For the text-containing cell, return its midpoint in (X, Y) coordinate format. 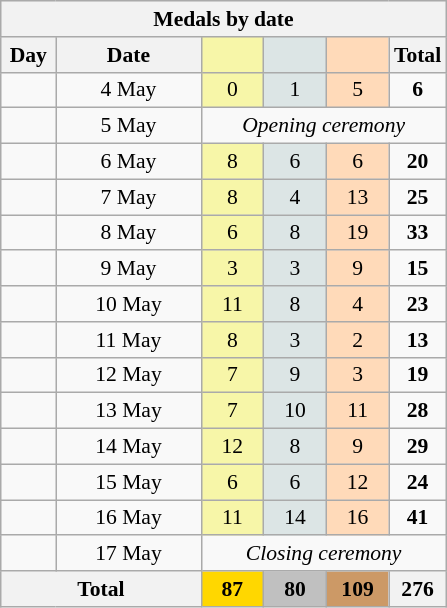
29 (418, 447)
12 May (128, 375)
4 May (128, 90)
Day (28, 55)
33 (418, 233)
Medals by date (224, 19)
15 May (128, 482)
14 (296, 518)
10 May (128, 304)
17 May (128, 554)
276 (418, 589)
23 (418, 304)
6 May (128, 162)
15 (418, 269)
13 May (128, 411)
Date (128, 55)
14 May (128, 447)
87 (232, 589)
8 May (128, 233)
16 (358, 518)
109 (358, 589)
41 (418, 518)
1 (296, 90)
80 (296, 589)
0 (232, 90)
9 May (128, 269)
Opening ceremony (324, 126)
11 May (128, 340)
7 May (128, 197)
25 (418, 197)
Closing ceremony (324, 554)
16 May (128, 518)
28 (418, 411)
10 (296, 411)
24 (418, 482)
2 (358, 340)
20 (418, 162)
5 May (128, 126)
5 (358, 90)
